Pinpoint the cell where the given text exists, returning its (x, y) midpoint coordinate. 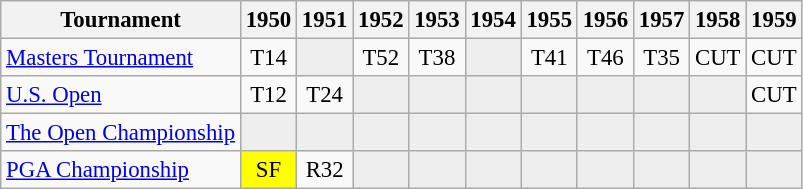
T24 (325, 95)
1955 (549, 20)
1950 (268, 20)
The Open Championship (121, 133)
T12 (268, 95)
1958 (718, 20)
T41 (549, 58)
1952 (381, 20)
1954 (493, 20)
T14 (268, 58)
Tournament (121, 20)
T35 (661, 58)
1956 (605, 20)
1953 (437, 20)
1957 (661, 20)
Masters Tournament (121, 58)
1959 (774, 20)
U.S. Open (121, 95)
T46 (605, 58)
1951 (325, 20)
R32 (325, 170)
T38 (437, 58)
T52 (381, 58)
SF (268, 170)
PGA Championship (121, 170)
